Pinpoint the cell where the given text exists, returning its [x, y] midpoint coordinate. 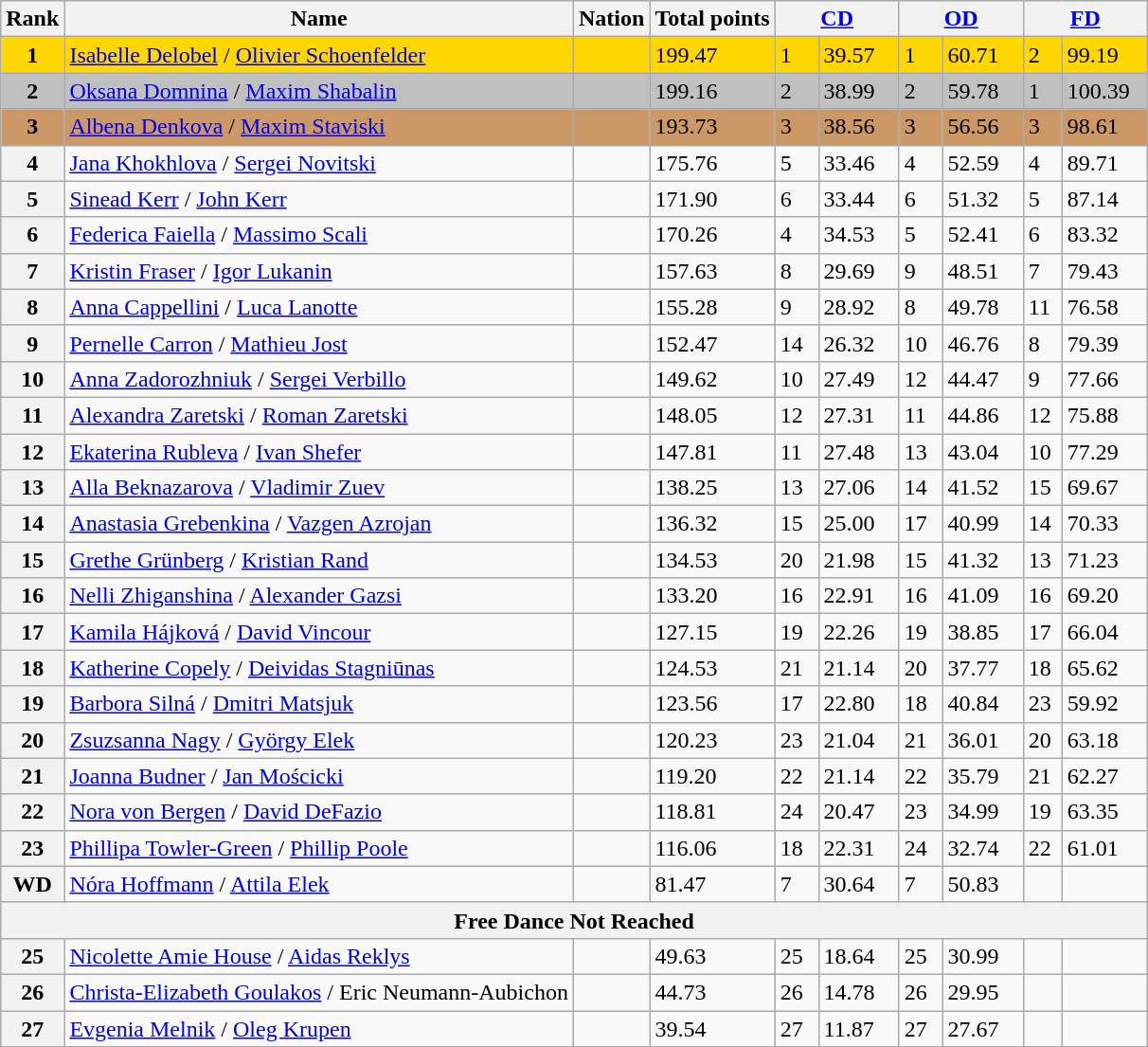
66.04 [1104, 632]
46.76 [983, 343]
81.47 [712, 884]
171.90 [712, 199]
Joanna Budner / Jan Mościcki [319, 776]
123.56 [712, 704]
Free Dance Not Reached [574, 920]
27.06 [858, 488]
63.35 [1104, 812]
Barbora Silná / Dmitri Matsjuk [319, 704]
77.66 [1104, 379]
Total points [712, 19]
Alexandra Zaretski / Roman Zaretski [319, 415]
99.19 [1104, 55]
Nicolette Amie House / Aidas Reklys [319, 956]
Anna Cappellini / Luca Lanotte [319, 307]
Name [319, 19]
51.32 [983, 199]
21.98 [858, 560]
Kristin Fraser / Igor Lukanin [319, 271]
34.53 [858, 235]
71.23 [1104, 560]
43.04 [983, 452]
FD [1085, 19]
170.26 [712, 235]
136.32 [712, 524]
30.64 [858, 884]
38.85 [983, 632]
Isabelle Delobel / Olivier Schoenfelder [319, 55]
138.25 [712, 488]
38.99 [858, 91]
37.77 [983, 668]
148.05 [712, 415]
26.32 [858, 343]
157.63 [712, 271]
63.18 [1104, 740]
Katherine Copely / Deividas Stagniūnas [319, 668]
39.54 [712, 1028]
147.81 [712, 452]
133.20 [712, 596]
100.39 [1104, 91]
Christa-Elizabeth Goulakos / Eric Neumann-Aubichon [319, 992]
22.26 [858, 632]
32.74 [983, 848]
44.86 [983, 415]
69.20 [1104, 596]
52.59 [983, 163]
44.73 [712, 992]
49.78 [983, 307]
Ekaterina Rubleva / Ivan Shefer [319, 452]
40.84 [983, 704]
98.61 [1104, 127]
27.48 [858, 452]
33.44 [858, 199]
30.99 [983, 956]
18.64 [858, 956]
35.79 [983, 776]
149.62 [712, 379]
22.31 [858, 848]
Oksana Domnina / Maxim Shabalin [319, 91]
Pernelle Carron / Mathieu Jost [319, 343]
65.62 [1104, 668]
22.80 [858, 704]
56.56 [983, 127]
83.32 [1104, 235]
79.39 [1104, 343]
29.95 [983, 992]
39.57 [858, 55]
Nóra Hoffmann / Attila Elek [319, 884]
193.73 [712, 127]
Phillipa Towler-Green / Phillip Poole [319, 848]
Grethe Grünberg / Kristian Rand [319, 560]
14.78 [858, 992]
41.09 [983, 596]
Evgenia Melnik / Oleg Krupen [319, 1028]
76.58 [1104, 307]
199.16 [712, 91]
Nora von Bergen / David DeFazio [319, 812]
87.14 [1104, 199]
Anna Zadorozhniuk / Sergei Verbillo [319, 379]
27.67 [983, 1028]
27.31 [858, 415]
29.69 [858, 271]
38.56 [858, 127]
Alla Beknazarova / Vladimir Zuev [319, 488]
41.52 [983, 488]
34.99 [983, 812]
Nation [611, 19]
Albena Denkova / Maxim Staviski [319, 127]
50.83 [983, 884]
22.91 [858, 596]
119.20 [712, 776]
28.92 [858, 307]
Sinead Kerr / John Kerr [319, 199]
175.76 [712, 163]
CD [837, 19]
36.01 [983, 740]
Anastasia Grebenkina / Vazgen Azrojan [319, 524]
49.63 [712, 956]
59.92 [1104, 704]
52.41 [983, 235]
77.29 [1104, 452]
134.53 [712, 560]
41.32 [983, 560]
40.99 [983, 524]
155.28 [712, 307]
69.67 [1104, 488]
Kamila Hájková / David Vincour [319, 632]
Jana Khokhlova / Sergei Novitski [319, 163]
127.15 [712, 632]
124.53 [712, 668]
62.27 [1104, 776]
89.71 [1104, 163]
120.23 [712, 740]
60.71 [983, 55]
152.47 [712, 343]
70.33 [1104, 524]
199.47 [712, 55]
OD [960, 19]
75.88 [1104, 415]
Zsuzsanna Nagy / György Elek [319, 740]
WD [32, 884]
27.49 [858, 379]
48.51 [983, 271]
79.43 [1104, 271]
118.81 [712, 812]
20.47 [858, 812]
116.06 [712, 848]
61.01 [1104, 848]
11.87 [858, 1028]
21.04 [858, 740]
33.46 [858, 163]
25.00 [858, 524]
Federica Faiella / Massimo Scali [319, 235]
44.47 [983, 379]
Nelli Zhiganshina / Alexander Gazsi [319, 596]
Rank [32, 19]
59.78 [983, 91]
